Locate the cell with the specified text and output its (x, y) center coordinate. 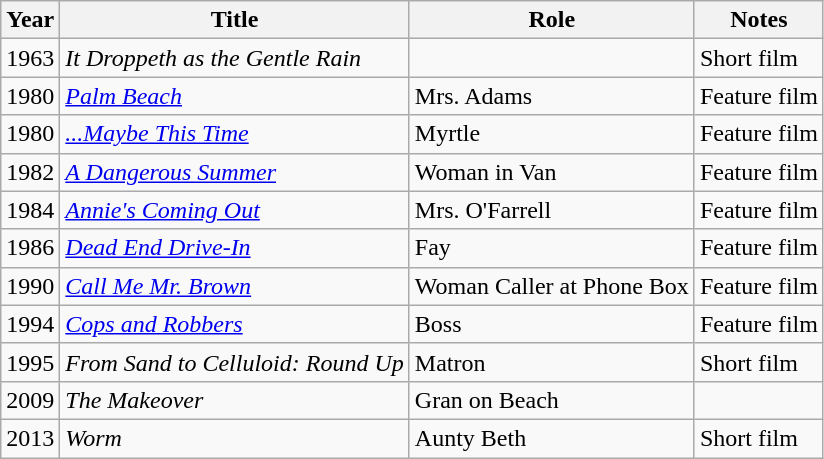
Fay (552, 248)
Mrs. O'Farrell (552, 210)
Woman in Van (552, 172)
2009 (30, 400)
Myrtle (552, 134)
Year (30, 20)
Mrs. Adams (552, 96)
From Sand to Celluloid: Round Up (235, 362)
...Maybe This Time (235, 134)
It Droppeth as the Gentle Rain (235, 58)
1994 (30, 324)
Worm (235, 438)
1982 (30, 172)
Annie's Coming Out (235, 210)
Title (235, 20)
Woman Caller at Phone Box (552, 286)
Aunty Beth (552, 438)
1990 (30, 286)
The Makeover (235, 400)
Dead End Drive-In (235, 248)
A Dangerous Summer (235, 172)
Boss (552, 324)
Role (552, 20)
2013 (30, 438)
Palm Beach (235, 96)
1986 (30, 248)
1963 (30, 58)
1984 (30, 210)
Cops and Robbers (235, 324)
Call Me Mr. Brown (235, 286)
Matron (552, 362)
Gran on Beach (552, 400)
1995 (30, 362)
Notes (758, 20)
